Return (x, y) of the center of cell containing provided text 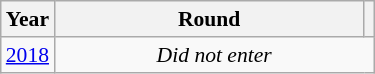
2018 (28, 55)
Did not enter (214, 55)
Round (209, 19)
Year (28, 19)
